For the text-containing cell, return its midpoint in [X, Y] coordinate format. 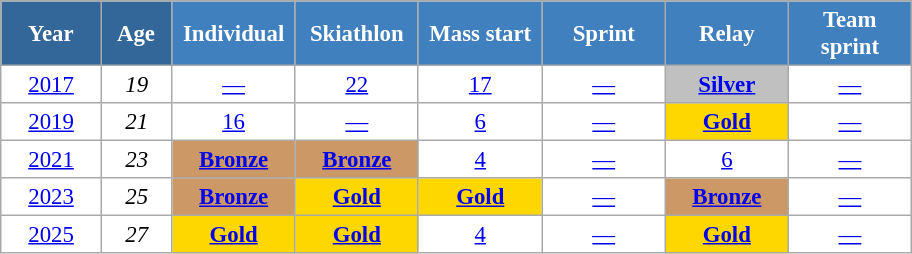
27 [136, 235]
23 [136, 160]
2023 [52, 197]
Silver [726, 85]
19 [136, 85]
Mass start [480, 34]
Individual [234, 34]
Skiathlon [356, 34]
Year [52, 34]
22 [356, 85]
2017 [52, 85]
Age [136, 34]
2025 [52, 235]
17 [480, 85]
2021 [52, 160]
16 [234, 122]
2019 [52, 122]
25 [136, 197]
Sprint [604, 34]
Team sprint [850, 34]
21 [136, 122]
Relay [726, 34]
